For the text-containing cell, return its midpoint in [X, Y] coordinate format. 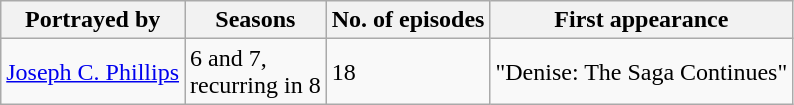
6 and 7,recurring in 8 [256, 72]
No. of episodes [408, 20]
18 [408, 72]
Seasons [256, 20]
First appearance [642, 20]
Joseph C. Phillips [93, 72]
"Denise: The Saga Continues" [642, 72]
Portrayed by [93, 20]
